Output the (X, Y) coordinate of the center of the cell containing the given text.  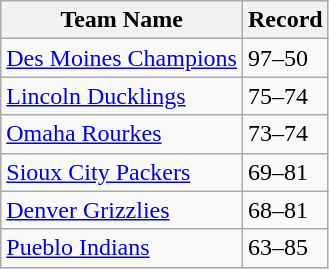
Denver Grizzlies (122, 210)
Pueblo Indians (122, 248)
Lincoln Ducklings (122, 96)
73–74 (285, 134)
68–81 (285, 210)
Omaha Rourkes (122, 134)
Des Moines Champions (122, 58)
63–85 (285, 248)
Sioux City Packers (122, 172)
69–81 (285, 172)
97–50 (285, 58)
Record (285, 20)
Team Name (122, 20)
75–74 (285, 96)
